Determine the [X, Y] coordinate at the center of the cell enclosing the given text.  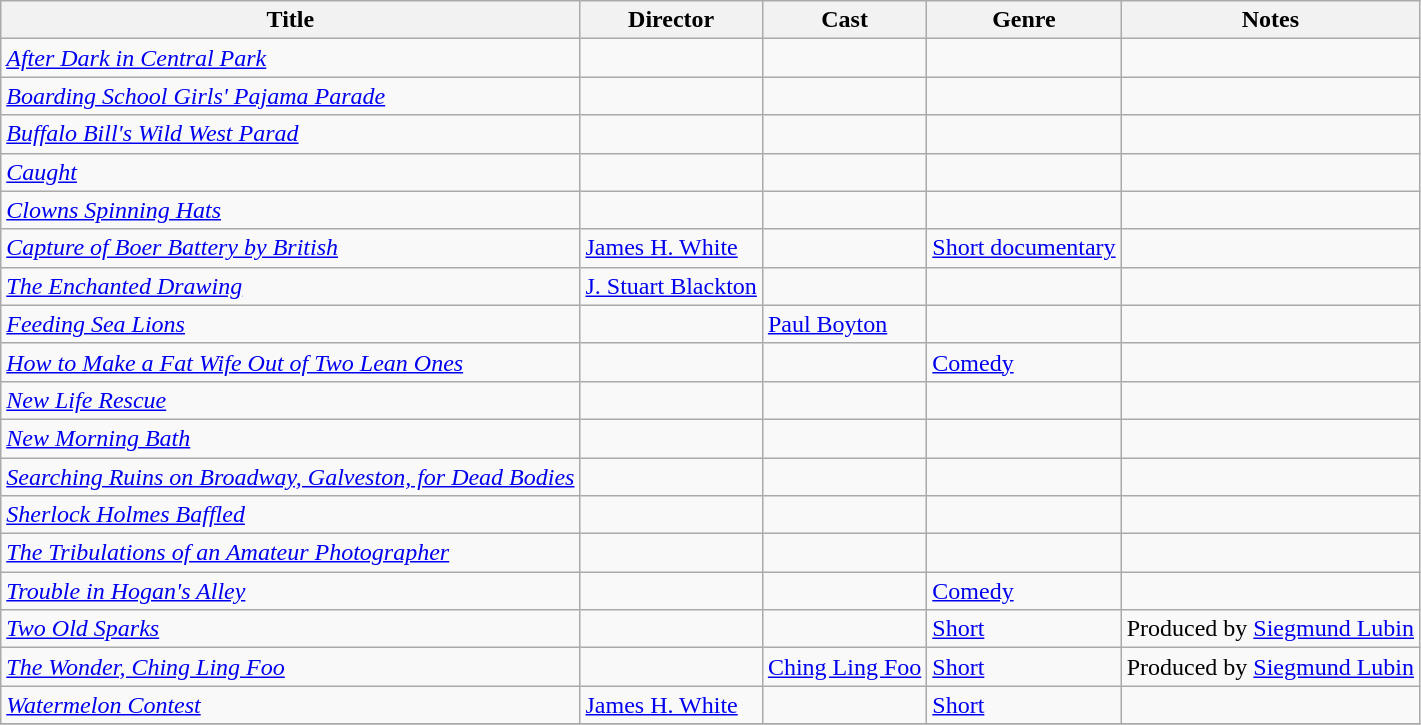
The Wonder, Ching Ling Foo [290, 667]
Watermelon Contest [290, 705]
Ching Ling Foo [844, 667]
J. Stuart Blackton [671, 286]
Paul Boyton [844, 324]
Searching Ruins on Broadway, Galveston, for Dead Bodies [290, 477]
Boarding School Girls' Pajama Parade [290, 96]
After Dark in Central Park [290, 58]
Feeding Sea Lions [290, 324]
How to Make a Fat Wife Out of Two Lean Ones [290, 362]
The Enchanted Drawing [290, 286]
The Tribulations of an Amateur Photographer [290, 553]
Sherlock Holmes Baffled [290, 515]
Director [671, 20]
Cast [844, 20]
Capture of Boer Battery by British [290, 248]
Caught [290, 172]
Clowns Spinning Hats [290, 210]
Short documentary [1024, 248]
Title [290, 20]
Buffalo Bill's Wild West Parad [290, 134]
New Morning Bath [290, 438]
New Life Rescue [290, 400]
Notes [1270, 20]
Two Old Sparks [290, 629]
Trouble in Hogan's Alley [290, 591]
Genre [1024, 20]
